From the cell containing the given text, extract its center point as (X, Y) coordinate. 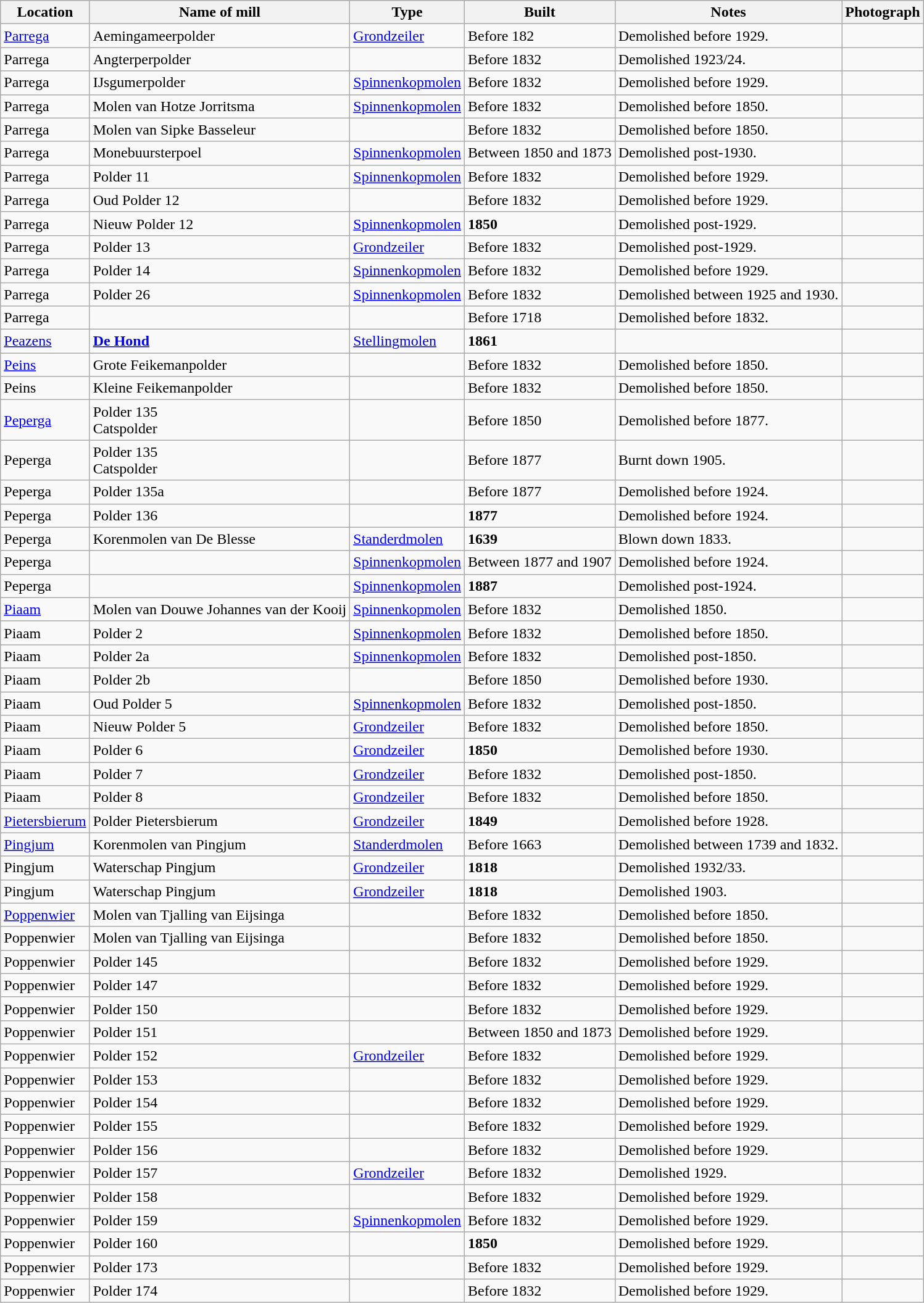
Demolished before 1877. (728, 420)
Polder 173 (220, 1267)
Polder 152 (220, 1055)
Polder 158 (220, 1197)
Demolished 1929. (728, 1173)
De Hond (220, 341)
Oud Polder 5 (220, 703)
Polder 156 (220, 1150)
Oud Polder 12 (220, 200)
Polder 26 (220, 294)
Polder 7 (220, 774)
Notes (728, 12)
Built (539, 12)
Grote Feikemanpolder (220, 365)
Molen van Sipke Basseleur (220, 130)
Photograph (883, 12)
Kleine Feikemanpolder (220, 388)
Blown down 1833. (728, 539)
Polder 151 (220, 1032)
Polder 135a (220, 492)
Polder 155 (220, 1126)
1639 (539, 539)
Polder 153 (220, 1080)
Pietersbierum (45, 821)
Nieuw Polder 5 (220, 727)
1877 (539, 515)
Demolished between 1739 and 1832. (728, 844)
Before 1718 (539, 318)
IJsgumerpolder (220, 83)
Polder 145 (220, 962)
Demolished 1903. (728, 891)
Molen van Douwe Johannes van der Kooij (220, 609)
Polder 14 (220, 270)
Polder 2a (220, 656)
Demolished before 1832. (728, 318)
Peazens (45, 341)
Type (407, 12)
Stellingmolen (407, 341)
Polder 2 (220, 633)
1861 (539, 341)
Between 1877 and 1907 (539, 562)
Before 1663 (539, 844)
Polder 11 (220, 177)
1887 (539, 586)
Polder 2b (220, 680)
Polder 154 (220, 1103)
Polder 6 (220, 751)
Name of mill (220, 12)
Polder 13 (220, 247)
Angterperpolder (220, 59)
Polder Pietersbierum (220, 821)
Demolished between 1925 and 1930. (728, 294)
Polder 157 (220, 1173)
Monebuursterpoel (220, 153)
1849 (539, 821)
Polder 160 (220, 1244)
Demolished post-1924. (728, 586)
Korenmolen van Pingjum (220, 844)
Demolished 1850. (728, 609)
Location (45, 12)
Polder 159 (220, 1220)
Nieuw Polder 12 (220, 223)
Demolished 1932/33. (728, 868)
Polder 136 (220, 515)
Aemingameerpolder (220, 36)
Burnt down 1905. (728, 460)
Molen van Hotze Jorritsma (220, 106)
Polder 150 (220, 1009)
Polder 174 (220, 1291)
Demolished before 1928. (728, 821)
Before 182 (539, 36)
Demolished post-1930. (728, 153)
Polder 8 (220, 797)
Korenmolen van De Blesse (220, 539)
Demolished 1923/24. (728, 59)
Polder 147 (220, 985)
